From the cell containing the given text, extract its center point as (X, Y) coordinate. 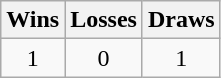
0 (104, 58)
Wins (33, 20)
Draws (181, 20)
Losses (104, 20)
